Detect which cell encompasses the target text, then output its (x, y) center coordinate. 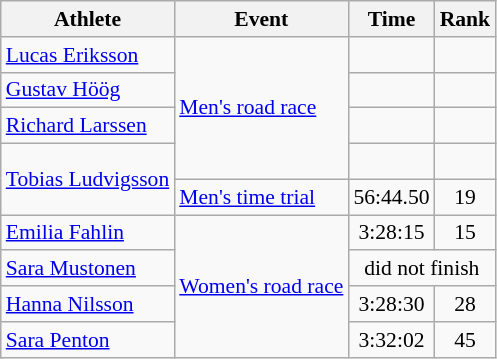
Tobias Ludvigsson (88, 180)
Event (261, 19)
Richard Larssen (88, 126)
Sara Mustonen (88, 269)
Women's road race (261, 286)
did not finish (422, 269)
3:28:30 (391, 304)
3:28:15 (391, 233)
Emilia Fahlin (88, 233)
Time (391, 19)
45 (466, 340)
Men's time trial (261, 197)
Gustav Höög (88, 90)
Athlete (88, 19)
Lucas Eriksson (88, 55)
19 (466, 197)
28 (466, 304)
Men's road race (261, 108)
Sara Penton (88, 340)
Rank (466, 19)
56:44.50 (391, 197)
15 (466, 233)
3:32:02 (391, 340)
Hanna Nilsson (88, 304)
